Output the [X, Y] coordinate of the center of the cell containing the given text.  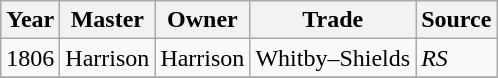
RS [456, 58]
Trade [333, 20]
Year [30, 20]
Whitby–Shields [333, 58]
1806 [30, 58]
Source [456, 20]
Master [108, 20]
Owner [202, 20]
